Detect which cell encompasses the target text, then output its [x, y] center coordinate. 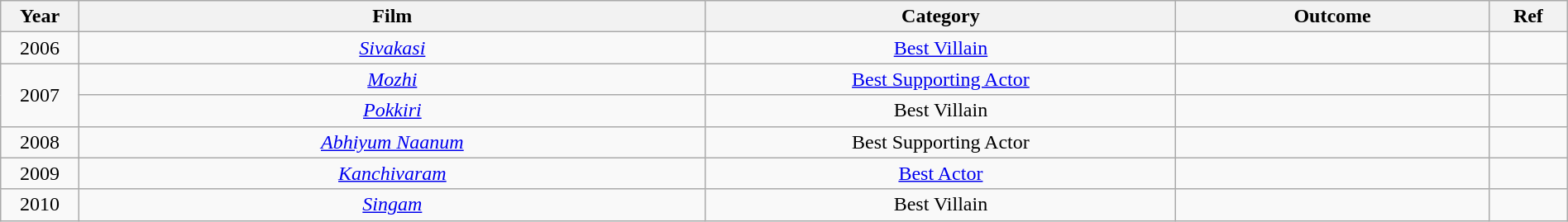
Sivakasi [392, 48]
2009 [40, 173]
Pokkiri [392, 111]
2008 [40, 142]
Kanchivaram [392, 173]
Film [392, 17]
Abhiyum Naanum [392, 142]
Ref [1528, 17]
2007 [40, 95]
2010 [40, 205]
Best Actor [940, 173]
Singam [392, 205]
Mozhi [392, 79]
Category [940, 17]
Outcome [1333, 17]
Year [40, 17]
2006 [40, 48]
